Search for the cell housing the specified text and yield its (X, Y) center coordinate. 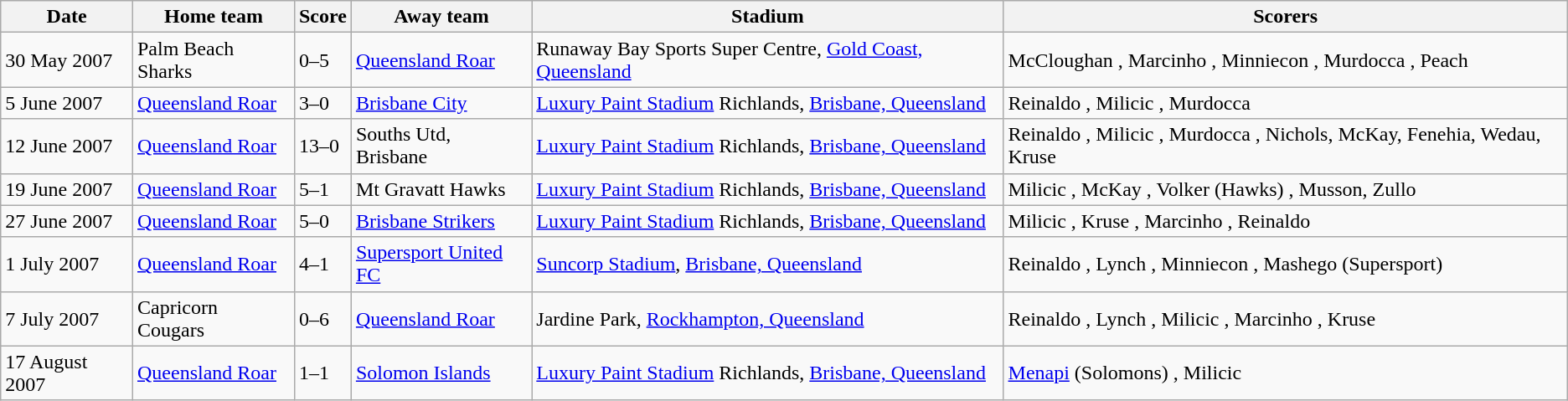
Scorers (1285, 17)
30 May 2007 (67, 60)
19 June 2007 (67, 189)
Date (67, 17)
Supersport United FC (441, 265)
Score (322, 17)
Reinaldo , Milicic , Murdocca , Nichols, McKay, Fenehia, Wedau, Kruse (1285, 146)
Menapi (Solomons) , Milicic (1285, 373)
Palm Beach Sharks (213, 60)
3–0 (322, 103)
Jardine Park, Rockhampton, Queensland (767, 318)
Home team (213, 17)
Solomon Islands (441, 373)
Souths Utd, Brisbane (441, 146)
5–1 (322, 189)
Brisbane City (441, 103)
Reinaldo , Lynch , Minniecon , Mashego (Supersport) (1285, 265)
Reinaldo , Lynch , Milicic , Marcinho , Kruse (1285, 318)
27 June 2007 (67, 221)
Away team (441, 17)
1–1 (322, 373)
0–6 (322, 318)
13–0 (322, 146)
5 June 2007 (67, 103)
0–5 (322, 60)
Milicic , Kruse , Marcinho , Reinaldo (1285, 221)
12 June 2007 (67, 146)
Brisbane Strikers (441, 221)
4–1 (322, 265)
Suncorp Stadium, Brisbane, Queensland (767, 265)
17 August 2007 (67, 373)
7 July 2007 (67, 318)
Capricorn Cougars (213, 318)
McCloughan , Marcinho , Minniecon , Murdocca , Peach (1285, 60)
Stadium (767, 17)
Runaway Bay Sports Super Centre, Gold Coast, Queensland (767, 60)
Reinaldo , Milicic , Murdocca (1285, 103)
5–0 (322, 221)
Milicic , McKay , Volker (Hawks) , Musson, Zullo (1285, 189)
Mt Gravatt Hawks (441, 189)
1 July 2007 (67, 265)
